From the cell containing the given text, extract its center point as (X, Y) coordinate. 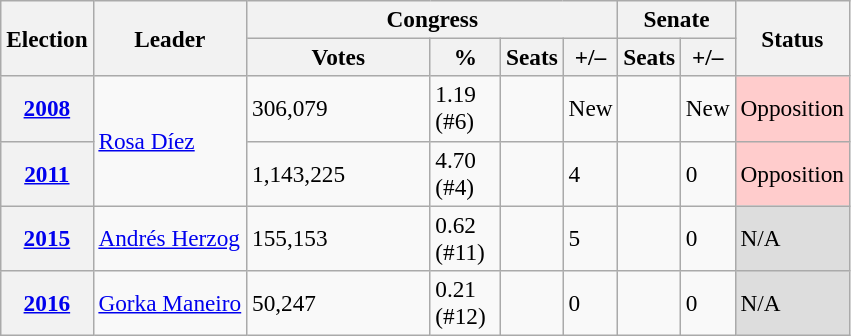
Status (792, 38)
2008 (47, 108)
% (466, 57)
2016 (47, 302)
4.70 (#4) (466, 174)
Congress (432, 19)
50,247 (338, 302)
155,153 (338, 238)
Andrés Herzog (170, 238)
0.62 (#11) (466, 238)
Senate (676, 19)
Rosa Díez (170, 141)
Votes (338, 57)
2011 (47, 174)
Election (47, 38)
1.19 (#6) (466, 108)
1,143,225 (338, 174)
Leader (170, 38)
4 (590, 174)
5 (590, 238)
0.21 (#12) (466, 302)
Gorka Maneiro (170, 302)
2015 (47, 238)
306,079 (338, 108)
